Detect which cell encompasses the target text, then output its (X, Y) center coordinate. 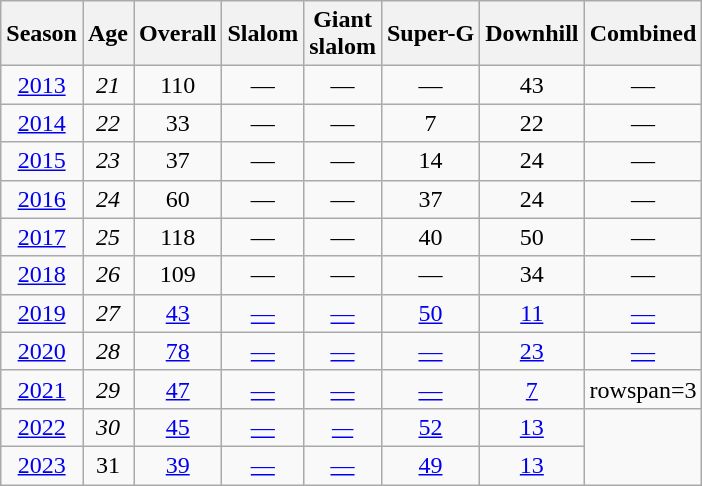
11 (532, 313)
40 (430, 237)
29 (108, 389)
27 (108, 313)
31 (108, 465)
2022 (42, 427)
rowspan=3 (643, 389)
2016 (42, 199)
2023 (42, 465)
28 (108, 351)
21 (108, 85)
2021 (42, 389)
33 (178, 123)
60 (178, 199)
2018 (42, 275)
2014 (42, 123)
30 (108, 427)
Slalom (263, 34)
49 (430, 465)
52 (430, 427)
2019 (42, 313)
2020 (42, 351)
26 (108, 275)
Age (108, 34)
78 (178, 351)
2013 (42, 85)
34 (532, 275)
110 (178, 85)
Season (42, 34)
39 (178, 465)
Combined (643, 34)
Giantslalom (343, 34)
118 (178, 237)
2017 (42, 237)
Super-G (430, 34)
25 (108, 237)
109 (178, 275)
Overall (178, 34)
45 (178, 427)
47 (178, 389)
2015 (42, 161)
14 (430, 161)
Downhill (532, 34)
